Pinpoint the cell where the given text exists, returning its [X, Y] midpoint coordinate. 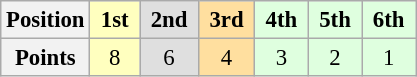
4th [282, 20]
8 [115, 58]
2 [335, 58]
1 [389, 58]
3 [282, 58]
2nd [170, 20]
6 [170, 58]
5th [335, 20]
1st [115, 20]
4 [226, 58]
3rd [226, 20]
6th [389, 20]
Position [46, 20]
Points [46, 58]
